Find where the given text appears and provide that cell's center as [x, y] coordinate. 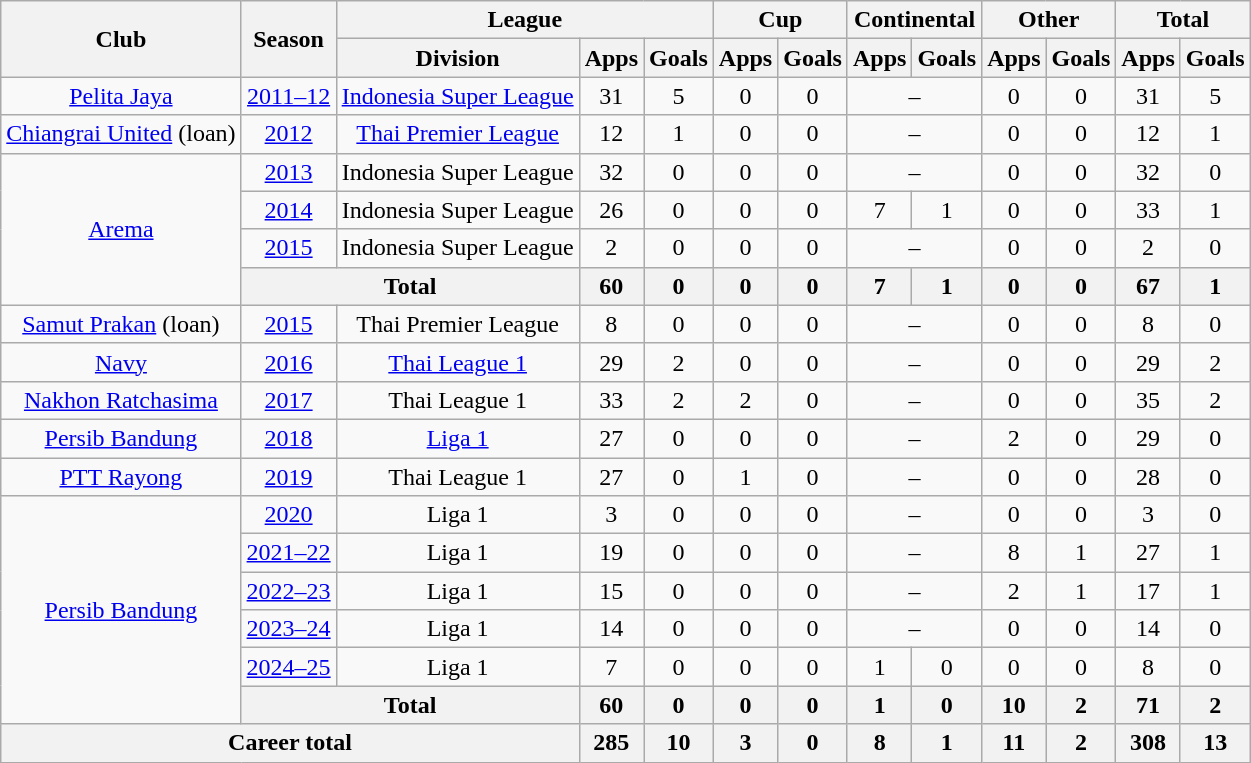
Season [288, 39]
2020 [288, 515]
Navy [121, 362]
2011–12 [288, 96]
2017 [288, 400]
19 [611, 553]
Arema [121, 229]
Club [121, 39]
2023–24 [288, 629]
League [524, 20]
PTT Rayong [121, 477]
2022–23 [288, 591]
Nakhon Ratchasima [121, 400]
17 [1148, 591]
Division [458, 58]
2013 [288, 172]
Chiangrai United (loan) [121, 134]
11 [1014, 743]
28 [1148, 477]
15 [611, 591]
2016 [288, 362]
308 [1148, 743]
Cup [780, 20]
2021–22 [288, 553]
Pelita Jaya [121, 96]
35 [1148, 400]
2018 [288, 438]
Samut Prakan (loan) [121, 324]
Continental [914, 20]
2012 [288, 134]
67 [1148, 286]
285 [611, 743]
Other [1049, 20]
71 [1148, 705]
13 [1215, 743]
Career total [290, 743]
26 [611, 210]
2019 [288, 477]
2024–25 [288, 667]
2014 [288, 210]
